Search for the cell housing the specified text and yield its (X, Y) center coordinate. 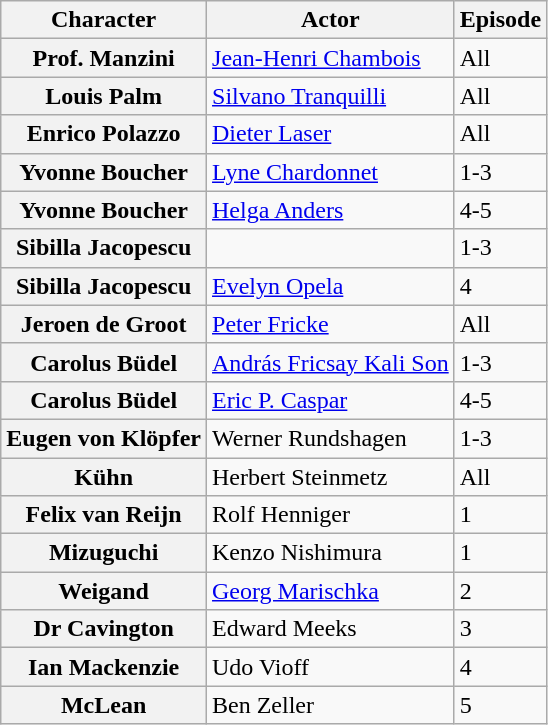
Eugen von Klöpfer (104, 438)
Mizuguchi (104, 553)
McLean (104, 705)
Herbert Steinmetz (331, 477)
Jean-Henri Chambois (331, 58)
Prof. Manzini (104, 58)
Ben Zeller (331, 705)
Kühn (104, 477)
Actor (331, 20)
Enrico Polazzo (104, 134)
Werner Rundshagen (331, 438)
Louis Palm (104, 96)
3 (500, 629)
Character (104, 20)
Jeroen de Groot (104, 324)
Eric P. Caspar (331, 400)
Kenzo Nishimura (331, 553)
Felix van Reijn (104, 515)
Episode (500, 20)
András Fricsay Kali Son (331, 362)
Edward Meeks (331, 629)
Rolf Henniger (331, 515)
Helga Anders (331, 210)
Peter Fricke (331, 324)
Georg Marischka (331, 591)
Udo Vioff (331, 667)
5 (500, 705)
Silvano Tranquilli (331, 96)
2 (500, 591)
Evelyn Opela (331, 286)
Dieter Laser (331, 134)
Ian Mackenzie (104, 667)
Dr Cavington (104, 629)
Weigand (104, 591)
Lyne Chardonnet (331, 172)
